Pinpoint the cell where the given text exists, returning its (X, Y) midpoint coordinate. 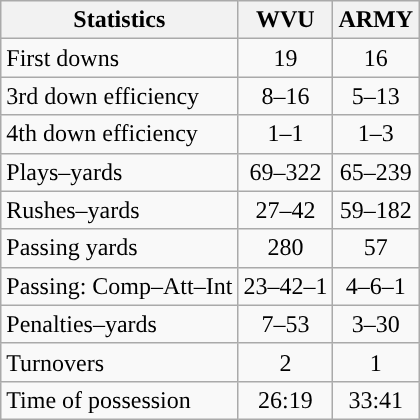
23–42–1 (286, 286)
69–322 (286, 172)
Statistics (120, 20)
57 (376, 248)
1–3 (376, 134)
Penalties–yards (120, 324)
WVU (286, 20)
2 (286, 362)
1–1 (286, 134)
3rd down efficiency (120, 96)
First downs (120, 58)
4th down efficiency (120, 134)
Turnovers (120, 362)
16 (376, 58)
280 (286, 248)
4–6–1 (376, 286)
Passing yards (120, 248)
19 (286, 58)
26:19 (286, 400)
65–239 (376, 172)
Plays–yards (120, 172)
Passing: Comp–Att–Int (120, 286)
33:41 (376, 400)
27–42 (286, 210)
1 (376, 362)
Time of possession (120, 400)
59–182 (376, 210)
ARMY (376, 20)
5–13 (376, 96)
8–16 (286, 96)
Rushes–yards (120, 210)
7–53 (286, 324)
3–30 (376, 324)
